Scan for the cell matching the given text and deliver its [x, y] coordinate at center. 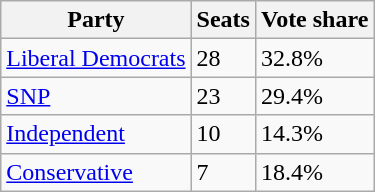
Vote share [314, 20]
7 [223, 172]
29.4% [314, 96]
Conservative [96, 172]
10 [223, 134]
Seats [223, 20]
14.3% [314, 134]
SNP [96, 96]
18.4% [314, 172]
Independent [96, 134]
Liberal Democrats [96, 58]
Party [96, 20]
32.8% [314, 58]
28 [223, 58]
23 [223, 96]
